Detect which cell encompasses the target text, then output its [x, y] center coordinate. 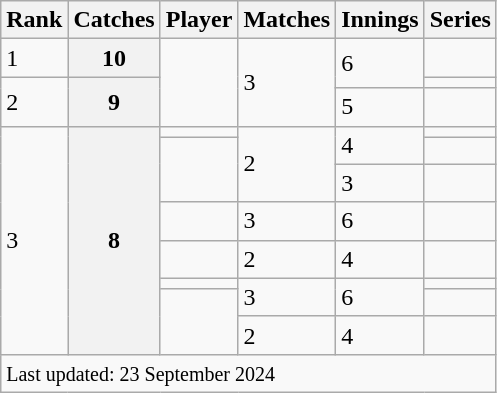
Innings [380, 20]
9 [114, 102]
Series [460, 20]
Catches [114, 20]
Last updated: 23 September 2024 [249, 373]
5 [380, 107]
Matches [287, 20]
1 [34, 58]
Player [199, 20]
8 [114, 240]
Rank [34, 20]
10 [114, 58]
